Output the [X, Y] coordinate of the center of the cell containing the given text.  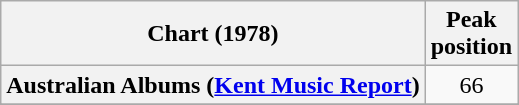
Peakposition [471, 34]
Chart (1978) [213, 34]
66 [471, 85]
Australian Albums (Kent Music Report) [213, 85]
